Return the (x, y) coordinate for the center point of the cell that contains the specified text.  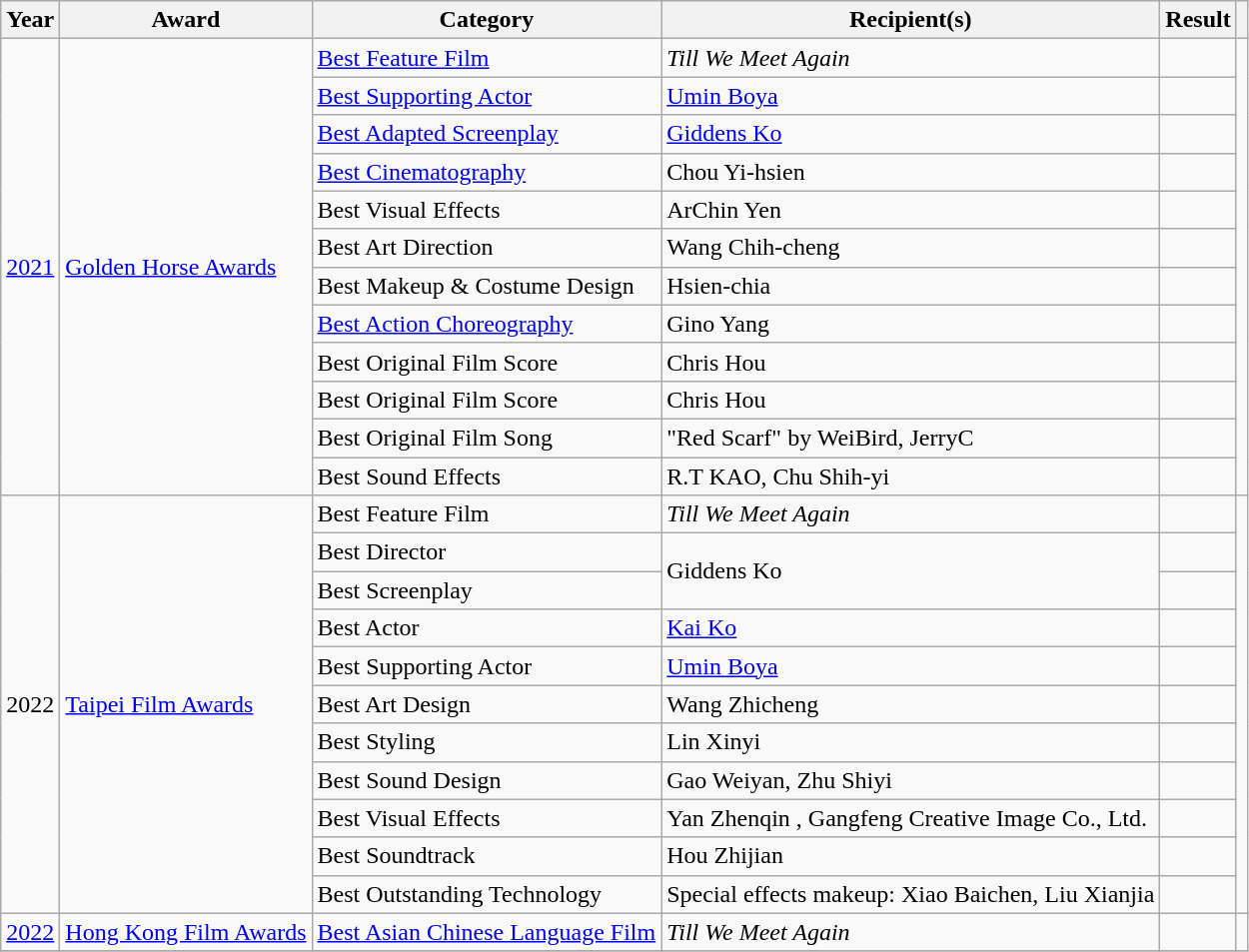
Gino Yang (911, 324)
Kai Ko (911, 628)
Hsien-chia (911, 286)
Award (186, 20)
Best Art Direction (487, 248)
Best Director (487, 552)
Best Adapted Screenplay (487, 134)
R.T KAO, Chu Shih-yi (911, 476)
Best Asian Chinese Language Film (487, 932)
Year (30, 20)
Yan Zhenqin , Gangfeng Creative Image Co., Ltd. (911, 818)
Chou Yi-hsien (911, 172)
Best Art Design (487, 704)
ArChin Yen (911, 210)
Best Sound Effects (487, 476)
Best Original Film Song (487, 438)
Best Actor (487, 628)
Best Cinematography (487, 172)
Best Screenplay (487, 590)
Wang Zhicheng (911, 704)
Hong Kong Film Awards (186, 932)
Hou Zhijian (911, 856)
Recipient(s) (911, 20)
Best Action Choreography (487, 324)
Best Makeup & Costume Design (487, 286)
Best Sound Design (487, 780)
2021 (30, 268)
Special effects makeup: Xiao Baichen, Liu Xianjia (911, 894)
Golden Horse Awards (186, 268)
Wang Chih-cheng (911, 248)
Result (1198, 20)
Gao Weiyan, Zhu Shiyi (911, 780)
"Red Scarf" by WeiBird, JerryC (911, 438)
Taipei Film Awards (186, 705)
Lin Xinyi (911, 742)
Best Styling (487, 742)
Best Outstanding Technology (487, 894)
Best Soundtrack (487, 856)
Category (487, 20)
